Output the [x, y] coordinate of the center of the cell containing the given text.  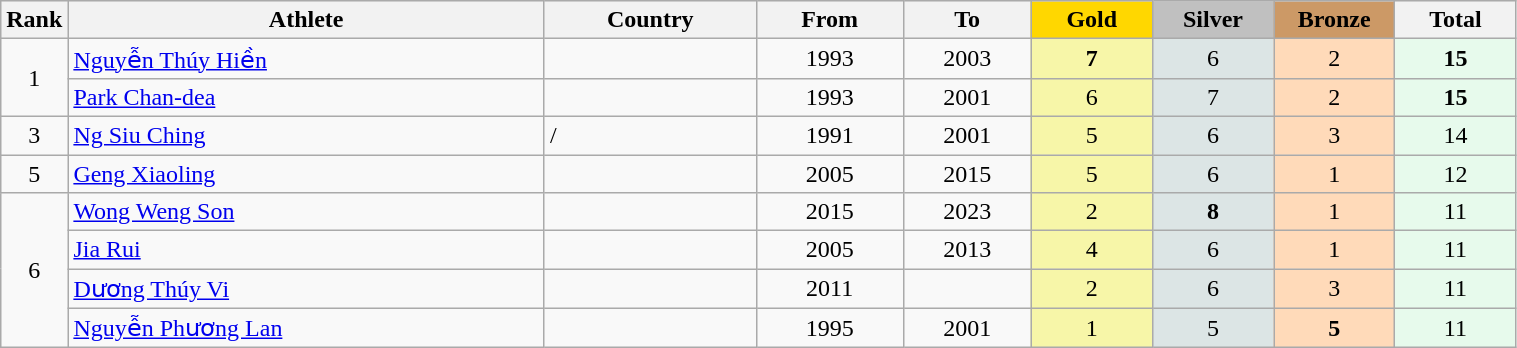
Geng Xiaoling [306, 173]
1995 [830, 328]
Athlete [306, 20]
4 [1092, 250]
Gold [1092, 20]
Dương Thúy Vi [306, 289]
From [830, 20]
2023 [967, 212]
Jia Rui [306, 250]
8 [1212, 212]
Wong Weng Son [306, 212]
Bronze [1334, 20]
2011 [830, 289]
Park Chan-dea [306, 97]
/ [650, 135]
2003 [967, 59]
Nguyễn Phương Lan [306, 328]
12 [1456, 173]
Total [1456, 20]
2013 [967, 250]
14 [1456, 135]
Country [650, 20]
1991 [830, 135]
Ng Siu Ching [306, 135]
Nguyễn Thúy Hiền [306, 59]
Rank [34, 20]
To [967, 20]
Silver [1212, 20]
